Output the (x, y) coordinate of the center of the cell containing the given text.  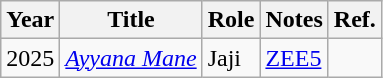
Ref. (354, 20)
Notes (294, 20)
Jaji (231, 58)
2025 (30, 58)
Title (131, 20)
Year (30, 20)
ZEE5 (294, 58)
Role (231, 20)
Ayyana Mane (131, 58)
